Find where the given text appears and provide that cell's center as (x, y) coordinate. 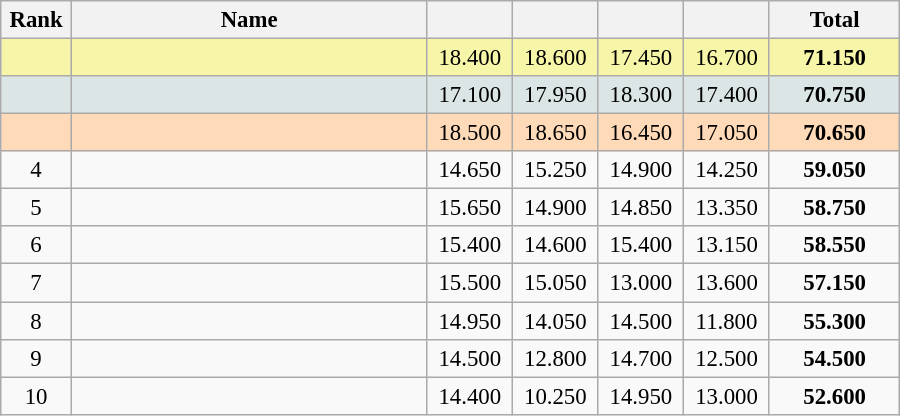
10.250 (556, 396)
14.700 (641, 358)
55.300 (834, 321)
14.600 (556, 245)
15.650 (470, 208)
15.250 (556, 170)
13.150 (727, 245)
18.650 (556, 133)
8 (36, 321)
6 (36, 245)
54.500 (834, 358)
9 (36, 358)
17.050 (727, 133)
14.050 (556, 321)
15.050 (556, 283)
70.650 (834, 133)
17.100 (470, 95)
16.700 (727, 58)
12.500 (727, 358)
18.300 (641, 95)
Rank (36, 20)
Total (834, 20)
57.150 (834, 283)
14.650 (470, 170)
14.250 (727, 170)
12.800 (556, 358)
13.350 (727, 208)
18.400 (470, 58)
14.400 (470, 396)
13.600 (727, 283)
10 (36, 396)
17.950 (556, 95)
4 (36, 170)
52.600 (834, 396)
70.750 (834, 95)
59.050 (834, 170)
71.150 (834, 58)
58.750 (834, 208)
18.500 (470, 133)
5 (36, 208)
15.500 (470, 283)
16.450 (641, 133)
7 (36, 283)
Name (249, 20)
17.400 (727, 95)
58.550 (834, 245)
11.800 (727, 321)
18.600 (556, 58)
17.450 (641, 58)
14.850 (641, 208)
